Return (x, y) of the center of cell containing provided text 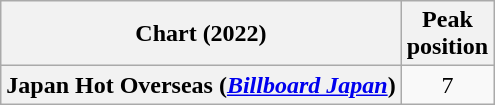
7 (447, 85)
Chart (2022) (201, 34)
Peakposition (447, 34)
Japan Hot Overseas (Billboard Japan) (201, 85)
